Find where the given text appears and provide that cell's center as (X, Y) coordinate. 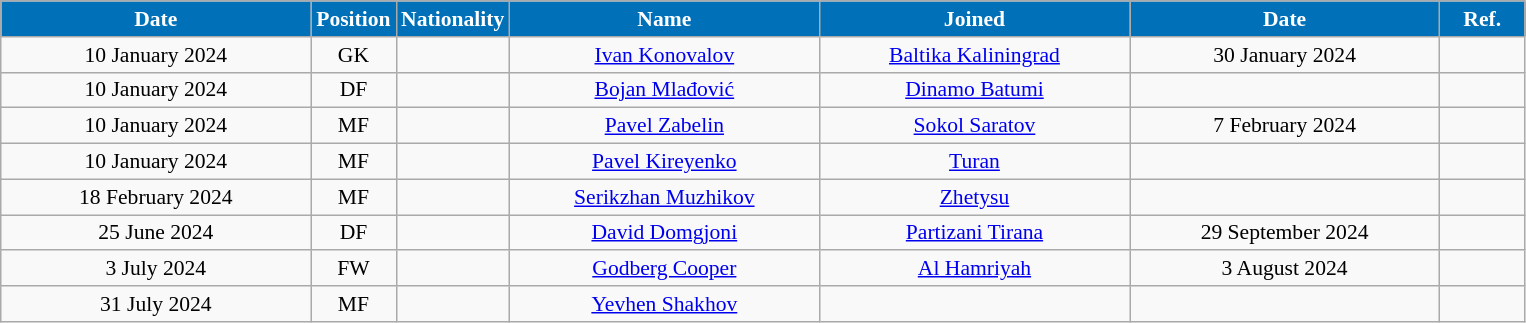
Ref. (1482, 19)
Name (664, 19)
31 July 2024 (156, 304)
Bojan Mlađović (664, 90)
Partizani Tirana (974, 233)
Dinamo Batumi (974, 90)
30 January 2024 (1285, 55)
25 June 2024 (156, 233)
Ivan Konovalov (664, 55)
Serikzhan Muzhikov (664, 197)
Zhetysu (974, 197)
Turan (974, 162)
Pavel Kireyenko (664, 162)
7 February 2024 (1285, 126)
18 February 2024 (156, 197)
Godberg Cooper (664, 269)
29 September 2024 (1285, 233)
Position (354, 19)
Baltika Kaliningrad (974, 55)
FW (354, 269)
3 July 2024 (156, 269)
Sokol Saratov (974, 126)
3 August 2024 (1285, 269)
Nationality (452, 19)
Pavel Zabelin (664, 126)
Joined (974, 19)
Yevhen Shakhov (664, 304)
GK (354, 55)
David Domgjoni (664, 233)
Al Hamriyah (974, 269)
